Pinpoint the cell where the given text exists, returning its (x, y) midpoint coordinate. 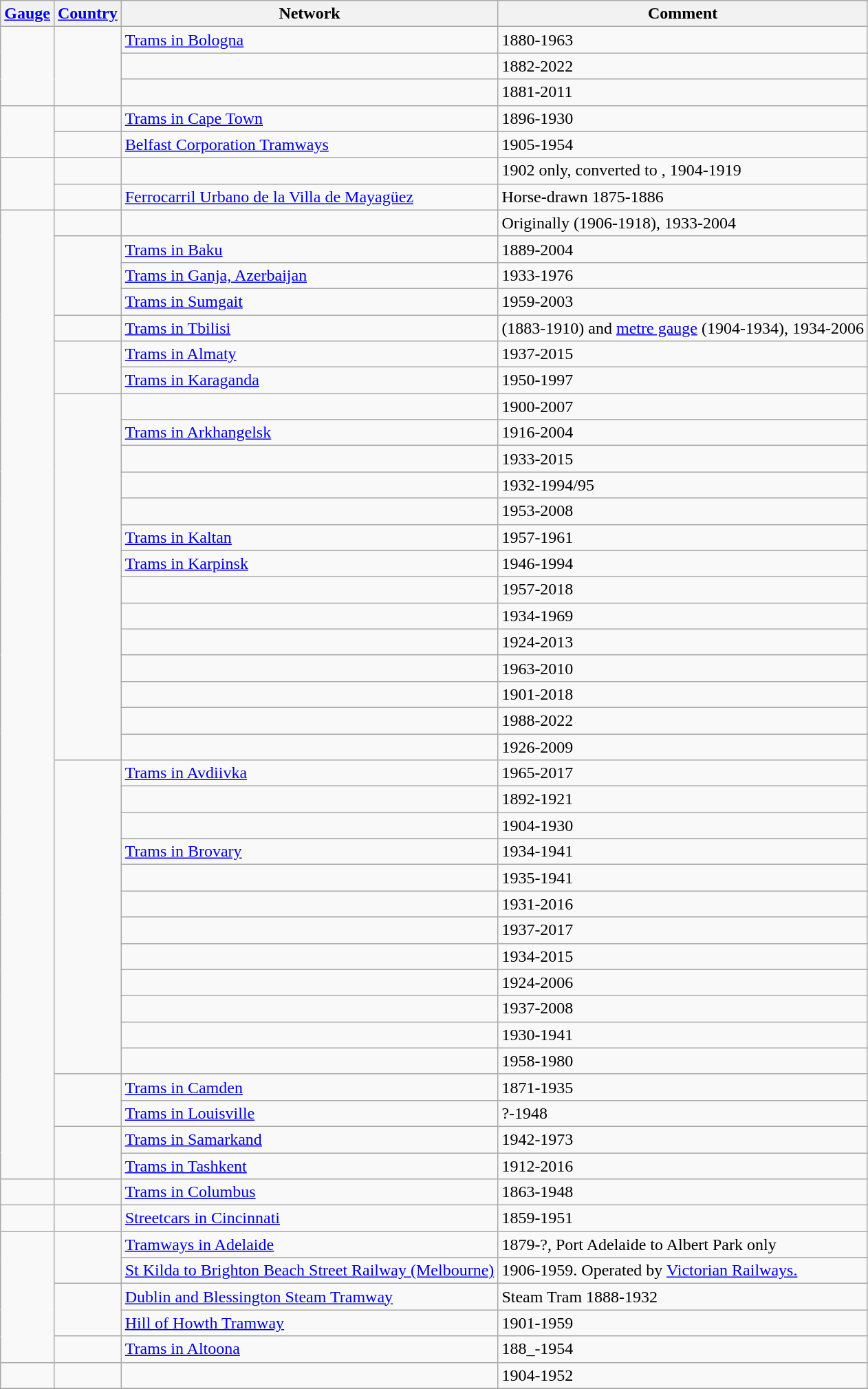
1881-2011 (683, 92)
1934-2015 (683, 956)
1965-2017 (683, 773)
1988-2022 (683, 720)
1924-2006 (683, 982)
Trams in Louisville (310, 1113)
1882-2022 (683, 66)
Trams in Altoona (310, 1349)
1957-2018 (683, 590)
1901-1959 (683, 1323)
Trams in Tashkent (310, 1166)
Country (87, 14)
Trams in Arkhangelsk (310, 433)
?-1948 (683, 1113)
Trams in Sumgait (310, 301)
Steam Tram 1888-1932 (683, 1297)
1957-1961 (683, 537)
1934-1969 (683, 616)
Trams in Almaty (310, 354)
1942-1973 (683, 1139)
1953-2008 (683, 511)
Hill of Howth Tramway (310, 1323)
Trams in Ganja, Azerbaijan (310, 275)
1916-2004 (683, 433)
1959-2003 (683, 301)
1932-1994/95 (683, 485)
Belfast Corporation Tramways (310, 144)
Trams in Karpinsk (310, 563)
1931-2016 (683, 904)
1930-1941 (683, 1035)
1937-2017 (683, 930)
Trams in Karaganda (310, 380)
1912-2016 (683, 1166)
1871-1935 (683, 1087)
1904-1952 (683, 1375)
1937-2008 (683, 1009)
Network (310, 14)
Trams in Baku (310, 249)
Ferrocarril Urbano de la Villa de Mayagüez (310, 197)
1896-1930 (683, 118)
Comment (683, 14)
1950-1997 (683, 380)
1946-1994 (683, 563)
Trams in Samarkand (310, 1139)
1902 only, converted to , 1904-1919 (683, 171)
1934-1941 (683, 852)
Tramways in Adelaide (310, 1245)
Dublin and Blessington Steam Tramway (310, 1297)
1879-?, Port Adelaide to Albert Park only (683, 1245)
1933-1976 (683, 275)
1859-1951 (683, 1218)
Streetcars in Cincinnati (310, 1218)
Trams in Bologna (310, 40)
1933-2015 (683, 459)
1906-1959. Operated by Victorian Railways. (683, 1271)
Trams in Tbilisi (310, 328)
1900-2007 (683, 407)
Trams in Avdiivka (310, 773)
1901-2018 (683, 694)
1889-2004 (683, 249)
1935-1941 (683, 878)
Gauge (28, 14)
Trams in Cape Town (310, 118)
St Kilda to Brighton Beach Street Railway (Melbourne) (310, 1271)
1905-1954 (683, 144)
Trams in Brovary (310, 852)
Originally (1906-1918), 1933-2004 (683, 223)
(1883-1910) and metre gauge (1904-1934), 1934-2006 (683, 328)
1880-1963 (683, 40)
1958-1980 (683, 1061)
188_-1954 (683, 1349)
Trams in Columbus (310, 1192)
Trams in Camden (310, 1087)
Horse-drawn 1875-1886 (683, 197)
1892-1921 (683, 799)
1926-2009 (683, 746)
1924-2013 (683, 642)
1937-2015 (683, 354)
1904-1930 (683, 826)
Trams in Kaltan (310, 537)
1963-2010 (683, 668)
1863-1948 (683, 1192)
